Search for the cell housing the specified text and yield its [X, Y] center coordinate. 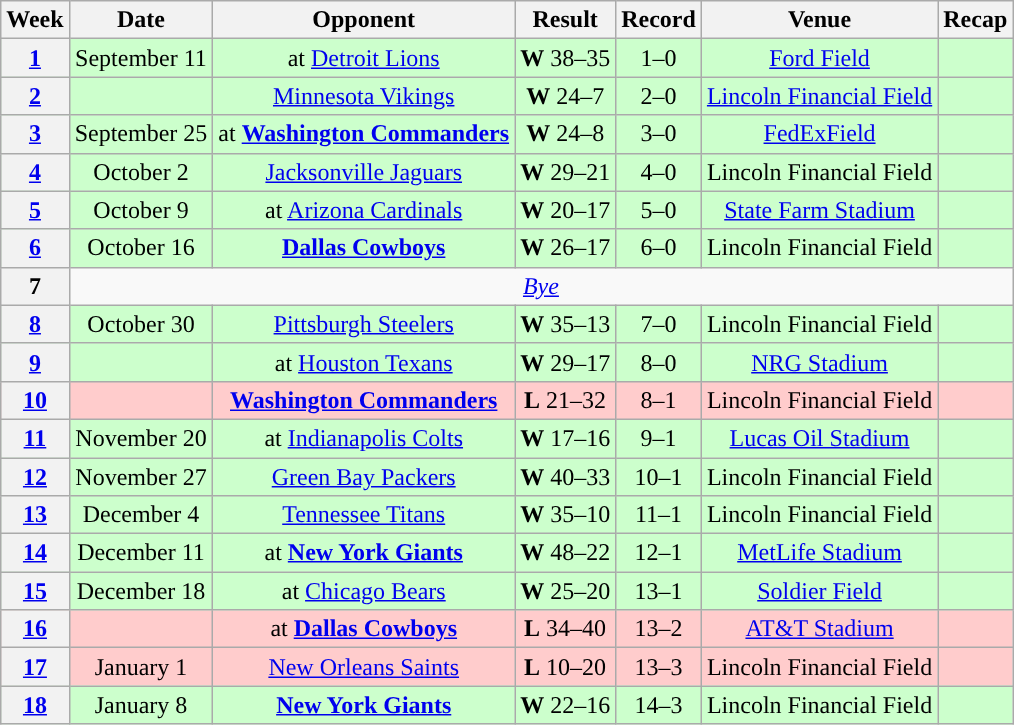
at Detroit Lions [364, 58]
New York Giants [364, 705]
Recap [976, 20]
W 22–16 [566, 705]
12 [35, 477]
Date [141, 20]
W 24–7 [566, 96]
8–0 [659, 362]
4 [35, 172]
November 27 [141, 477]
at Indianapolis Colts [364, 438]
9–1 [659, 438]
AT&T Stadium [819, 629]
15 [35, 591]
W 26–17 [566, 248]
September 11 [141, 58]
at Chicago Bears [364, 591]
December 4 [141, 515]
at New York Giants [364, 553]
14 [35, 553]
Week [35, 20]
NRG Stadium [819, 362]
December 11 [141, 553]
September 25 [141, 134]
2–0 [659, 96]
6 [35, 248]
12–1 [659, 553]
5–0 [659, 210]
11–1 [659, 515]
December 18 [141, 591]
October 16 [141, 248]
14–3 [659, 705]
October 2 [141, 172]
L 34–40 [566, 629]
10–1 [659, 477]
L 10–20 [566, 667]
Record [659, 20]
Green Bay Packers [364, 477]
W 24–8 [566, 134]
W 29–17 [566, 362]
Soldier Field [819, 591]
Jacksonville Jaguars [364, 172]
W 40–33 [566, 477]
W 25–20 [566, 591]
Ford Field [819, 58]
Venue [819, 20]
W 17–16 [566, 438]
7 [35, 286]
13 [35, 515]
Result [566, 20]
2 [35, 96]
State Farm Stadium [819, 210]
at Dallas Cowboys [364, 629]
FedExField [819, 134]
Opponent [364, 20]
7–0 [659, 324]
11 [35, 438]
1–0 [659, 58]
Minnesota Vikings [364, 96]
13–1 [659, 591]
Dallas Cowboys [364, 248]
W 20–17 [566, 210]
W 35–13 [566, 324]
Pittsburgh Steelers [364, 324]
13–3 [659, 667]
October 30 [141, 324]
Lucas Oil Stadium [819, 438]
6–0 [659, 248]
New Orleans Saints [364, 667]
at Houston Texans [364, 362]
4–0 [659, 172]
W 38–35 [566, 58]
L 21–32 [566, 400]
November 20 [141, 438]
18 [35, 705]
at Arizona Cardinals [364, 210]
9 [35, 362]
W 29–21 [566, 172]
3–0 [659, 134]
Washington Commanders [364, 400]
5 [35, 210]
13–2 [659, 629]
October 9 [141, 210]
8 [35, 324]
W 48–22 [566, 553]
W 35–10 [566, 515]
16 [35, 629]
Bye [541, 286]
10 [35, 400]
at Washington Commanders [364, 134]
1 [35, 58]
January 8 [141, 705]
MetLife Stadium [819, 553]
3 [35, 134]
Tennessee Titans [364, 515]
January 1 [141, 667]
17 [35, 667]
8–1 [659, 400]
